Extract the (X, Y) coordinate from the center of the cell holding the provided text.  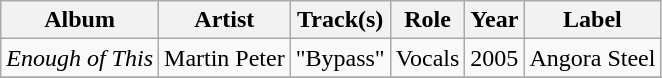
Album (80, 20)
Track(s) (340, 20)
Year (494, 20)
Label (592, 20)
Vocals (428, 58)
Artist (225, 20)
Enough of This (80, 58)
Angora Steel (592, 58)
Martin Peter (225, 58)
2005 (494, 58)
Role (428, 20)
"Bypass" (340, 58)
